Search for the cell housing the specified text and yield its [x, y] center coordinate. 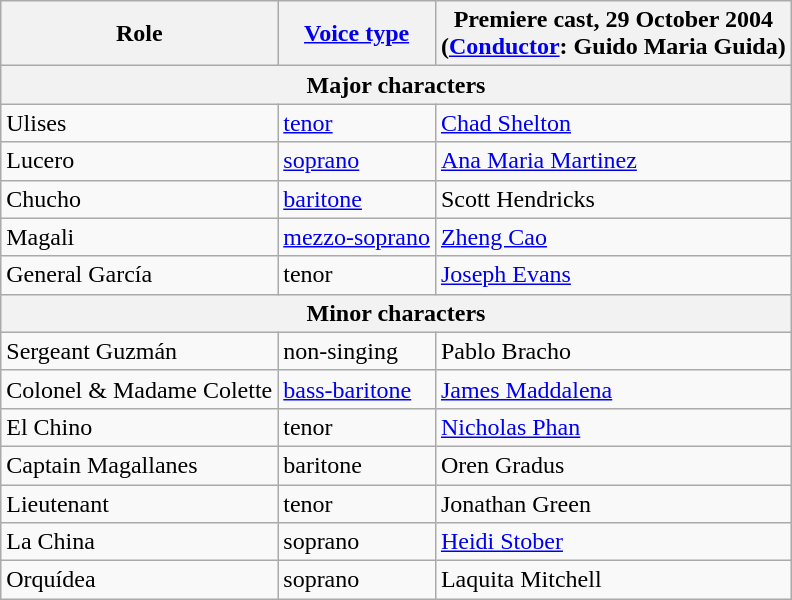
Orquídea [140, 580]
Captain Magallanes [140, 465]
Pablo Bracho [613, 351]
Ana Maria Martinez [613, 161]
Ulises [140, 123]
Heidi Stober [613, 542]
James Maddalena [613, 389]
Colonel & Madame Colette [140, 389]
Major characters [396, 85]
Laquita Mitchell [613, 580]
bass-baritone [357, 389]
El Chino [140, 427]
General García [140, 275]
Magali [140, 237]
Jonathan Green [613, 503]
Scott Hendricks [613, 199]
La China [140, 542]
mezzo-soprano [357, 237]
Chad Shelton [613, 123]
Lieutenant [140, 503]
Chucho [140, 199]
Nicholas Phan [613, 427]
Minor characters [396, 313]
Lucero [140, 161]
Sergeant Guzmán [140, 351]
Oren Gradus [613, 465]
non-singing [357, 351]
Role [140, 34]
Zheng Cao [613, 237]
Joseph Evans [613, 275]
Voice type [357, 34]
Premiere cast, 29 October 2004(Conductor: Guido Maria Guida) [613, 34]
